Find where the given text appears and provide that cell's center as (x, y) coordinate. 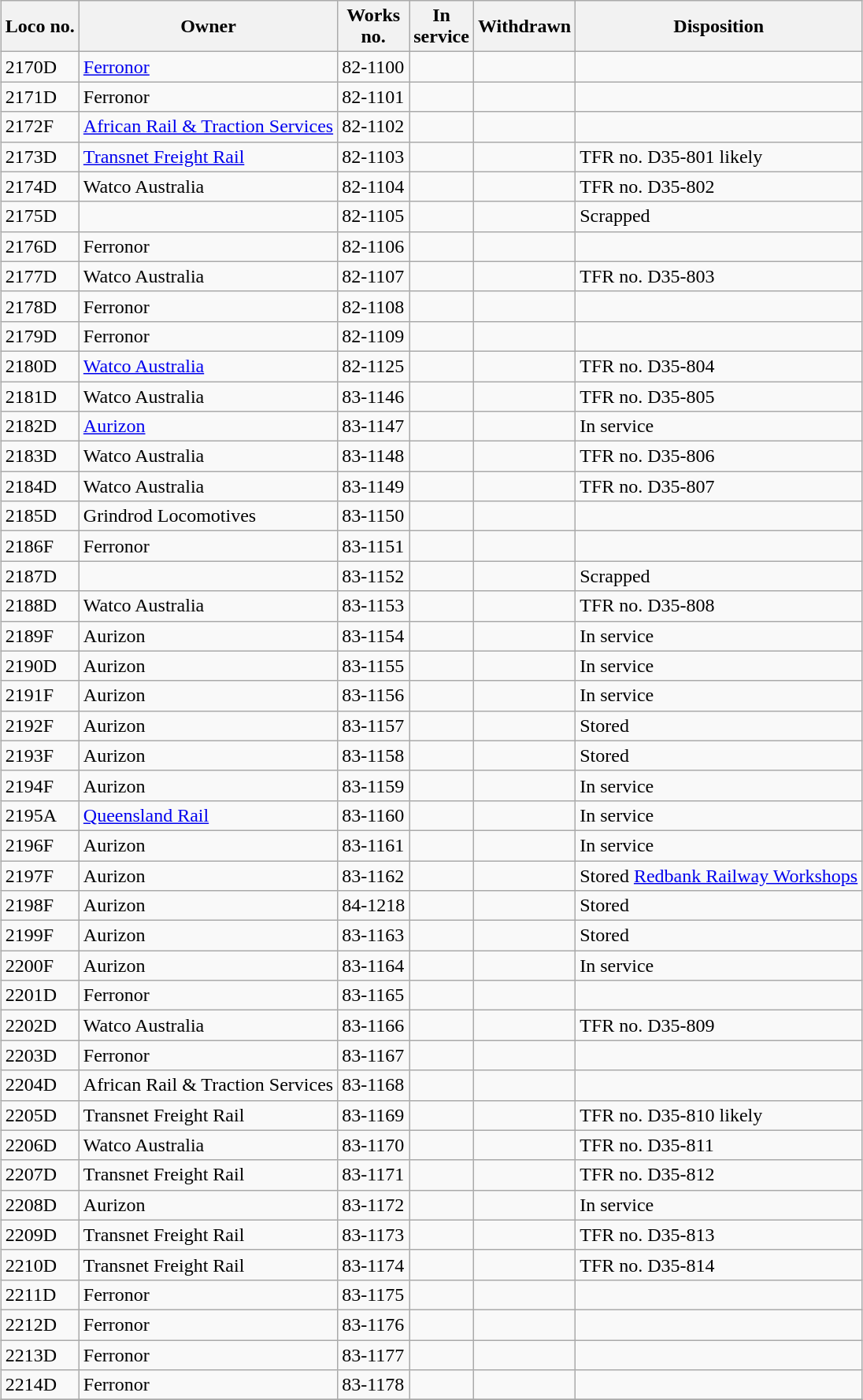
2191F (39, 696)
83-1173 (373, 1235)
2170D (39, 67)
82-1106 (373, 246)
Queensland Rail (208, 815)
83-1163 (373, 936)
2208D (39, 1205)
2173D (39, 157)
83-1165 (373, 996)
TFR no. D35-805 (719, 396)
2195A (39, 815)
2177D (39, 276)
2203D (39, 1055)
2182D (39, 427)
83-1157 (373, 726)
82-1104 (373, 187)
83-1158 (373, 755)
2205D (39, 1115)
83-1169 (373, 1115)
82-1107 (373, 276)
2210D (39, 1265)
Grindrod Locomotives (208, 516)
83-1175 (373, 1295)
2209D (39, 1235)
2187D (39, 576)
83-1151 (373, 546)
TFR no. D35-806 (719, 456)
Owner (208, 27)
83-1154 (373, 636)
83-1170 (373, 1145)
2214D (39, 1385)
2198F (39, 906)
83-1166 (373, 1025)
83-1153 (373, 606)
82-1125 (373, 366)
83-1160 (373, 815)
2197F (39, 876)
82-1100 (373, 67)
Disposition (719, 27)
2181D (39, 396)
83-1152 (373, 576)
TFR no. D35-801 likely (719, 157)
Withdrawn (524, 27)
TFR no. D35-813 (719, 1235)
Stored Redbank Railway Workshops (719, 876)
83-1159 (373, 785)
83-1171 (373, 1175)
2175D (39, 216)
2178D (39, 306)
TFR no. D35-808 (719, 606)
2204D (39, 1085)
TFR no. D35-807 (719, 486)
2189F (39, 636)
TFR no. D35-810 likely (719, 1115)
83-1161 (373, 845)
Worksno. (373, 27)
2185D (39, 516)
83-1148 (373, 456)
TFR no. D35-802 (719, 187)
83-1172 (373, 1205)
2186F (39, 546)
83-1147 (373, 427)
2206D (39, 1145)
82-1101 (373, 97)
83-1155 (373, 666)
2202D (39, 1025)
83-1178 (373, 1385)
TFR no. D35-811 (719, 1145)
2179D (39, 336)
83-1167 (373, 1055)
2201D (39, 996)
TFR no. D35-803 (719, 276)
2199F (39, 936)
84-1218 (373, 906)
82-1109 (373, 336)
2188D (39, 606)
83-1174 (373, 1265)
TFR no. D35-809 (719, 1025)
2213D (39, 1354)
83-1149 (373, 486)
83-1156 (373, 696)
82-1102 (373, 127)
2200F (39, 966)
83-1164 (373, 966)
2207D (39, 1175)
83-1176 (373, 1324)
TFR no. D35-804 (719, 366)
2211D (39, 1295)
2171D (39, 97)
83-1146 (373, 396)
82-1103 (373, 157)
83-1168 (373, 1085)
2190D (39, 666)
2193F (39, 755)
82-1105 (373, 216)
83-1150 (373, 516)
2196F (39, 845)
83-1177 (373, 1354)
TFR no. D35-814 (719, 1265)
TFR no. D35-812 (719, 1175)
2180D (39, 366)
2183D (39, 456)
2212D (39, 1324)
82-1108 (373, 306)
2192F (39, 726)
2176D (39, 246)
Loco no. (39, 27)
2194F (39, 785)
2172F (39, 127)
2184D (39, 486)
83-1162 (373, 876)
2174D (39, 187)
Inservice (442, 27)
